Extract the [x, y] coordinate from the center of the cell holding the provided text.  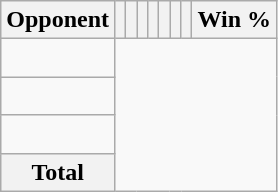
Win % [234, 20]
Total [58, 172]
Opponent [58, 20]
